Provide the (x, y) coordinate of the cell's center where the given text is located.  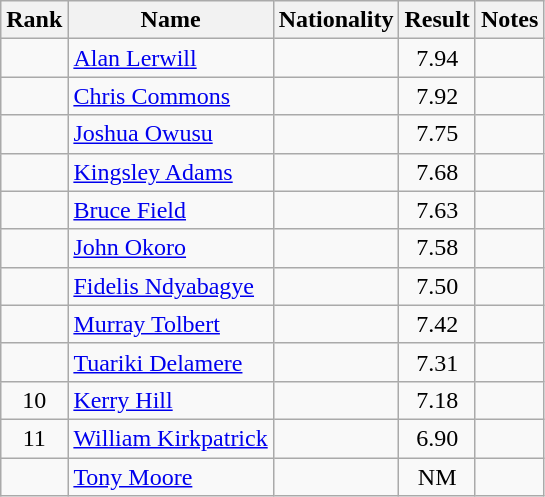
Kerry Hill (170, 400)
7.58 (437, 248)
John Okoro (170, 248)
Joshua Owusu (170, 134)
7.31 (437, 362)
7.18 (437, 400)
Alan Lerwill (170, 58)
Murray Tolbert (170, 324)
Kingsley Adams (170, 172)
7.92 (437, 96)
7.68 (437, 172)
Result (437, 20)
Bruce Field (170, 210)
Name (170, 20)
Tuariki Delamere (170, 362)
7.63 (437, 210)
7.94 (437, 58)
Nationality (336, 20)
7.50 (437, 286)
7.75 (437, 134)
11 (34, 438)
NM (437, 477)
William Kirkpatrick (170, 438)
Tony Moore (170, 477)
Rank (34, 20)
7.42 (437, 324)
6.90 (437, 438)
10 (34, 400)
Chris Commons (170, 96)
Fidelis Ndyabagye (170, 286)
Notes (509, 20)
